Return the [x, y] coordinate for the center point of the cell that contains the specified text.  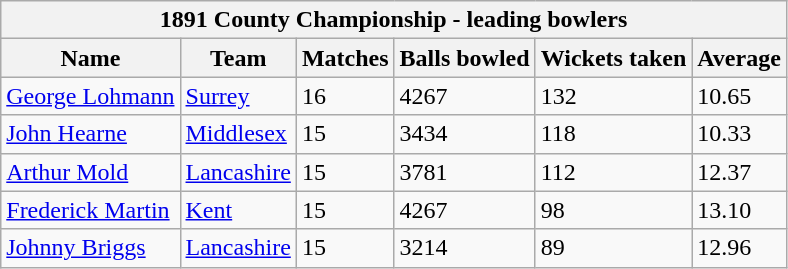
13.10 [740, 210]
Average [740, 58]
Wickets taken [614, 58]
12.96 [740, 248]
12.37 [740, 172]
Surrey [238, 96]
George Lohmann [90, 96]
89 [614, 248]
10.33 [740, 134]
Name [90, 58]
132 [614, 96]
Johnny Briggs [90, 248]
Frederick Martin [90, 210]
Arthur Mold [90, 172]
118 [614, 134]
3214 [464, 248]
10.65 [740, 96]
98 [614, 210]
Matches [345, 58]
Team [238, 58]
John Hearne [90, 134]
112 [614, 172]
Balls bowled [464, 58]
Kent [238, 210]
3781 [464, 172]
Middlesex [238, 134]
1891 County Championship - leading bowlers [394, 20]
3434 [464, 134]
16 [345, 96]
